Extract the [X, Y] coordinate from the center of the cell holding the provided text.  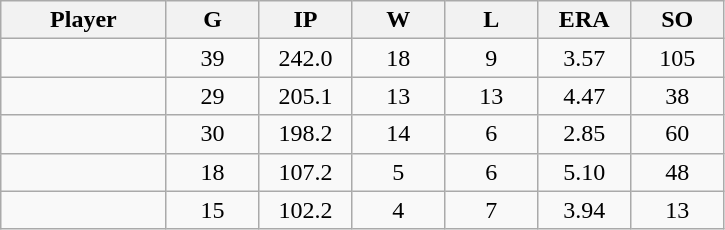
7 [492, 210]
5.10 [584, 172]
2.85 [584, 134]
107.2 [306, 172]
ERA [584, 20]
4 [398, 210]
60 [678, 134]
39 [212, 58]
SO [678, 20]
5 [398, 172]
205.1 [306, 96]
L [492, 20]
3.57 [584, 58]
15 [212, 210]
38 [678, 96]
30 [212, 134]
14 [398, 134]
W [398, 20]
242.0 [306, 58]
29 [212, 96]
G [212, 20]
102.2 [306, 210]
4.47 [584, 96]
198.2 [306, 134]
Player [84, 20]
9 [492, 58]
IP [306, 20]
48 [678, 172]
3.94 [584, 210]
105 [678, 58]
